Return (X, Y) of the center of cell containing provided text 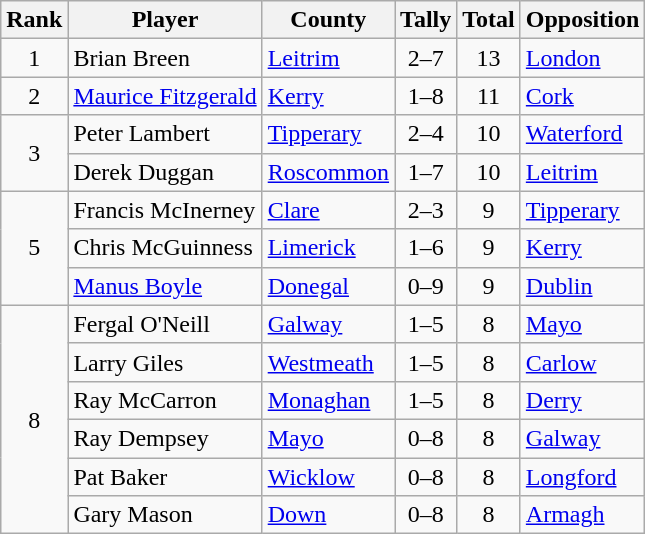
13 (489, 58)
Player (165, 20)
Derry (582, 400)
Donegal (328, 286)
Armagh (582, 515)
Maurice Fitzgerald (165, 96)
3 (34, 153)
Total (489, 20)
Limerick (328, 248)
0–9 (426, 286)
Roscommon (328, 172)
Peter Lambert (165, 134)
Waterford (582, 134)
Manus Boyle (165, 286)
Opposition (582, 20)
Ray Dempsey (165, 438)
Gary Mason (165, 515)
Ray McCarron (165, 400)
1–6 (426, 248)
Dublin (582, 286)
Brian Breen (165, 58)
Cork (582, 96)
Down (328, 515)
Francis McInerney (165, 210)
2 (34, 96)
2–4 (426, 134)
1–7 (426, 172)
1 (34, 58)
Fergal O'Neill (165, 324)
Clare (328, 210)
Derek Duggan (165, 172)
Carlow (582, 362)
Westmeath (328, 362)
County (328, 20)
5 (34, 248)
2–7 (426, 58)
1–8 (426, 96)
Chris McGuinness (165, 248)
Longford (582, 477)
Rank (34, 20)
Monaghan (328, 400)
11 (489, 96)
Larry Giles (165, 362)
Pat Baker (165, 477)
Wicklow (328, 477)
2–3 (426, 210)
London (582, 58)
Tally (426, 20)
